Detect which cell encompasses the target text, then output its [x, y] center coordinate. 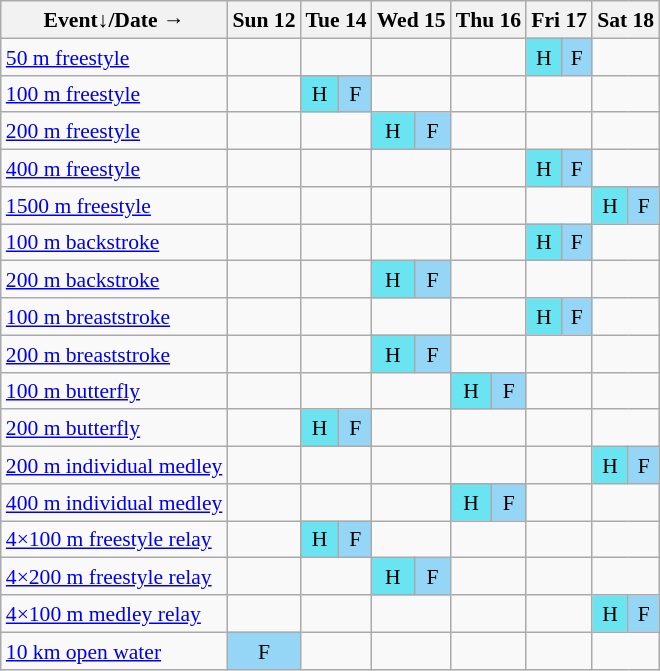
Wed 15 [412, 20]
4×100 m medley relay [114, 614]
Sun 12 [264, 20]
4×200 m freestyle relay [114, 576]
100 m freestyle [114, 94]
50 m freestyle [114, 56]
Sat 18 [626, 20]
100 m backstroke [114, 242]
200 m backstroke [114, 280]
200 m breaststroke [114, 354]
Event↓/Date → [114, 20]
4×100 m freestyle relay [114, 538]
100 m breaststroke [114, 316]
200 m individual medley [114, 464]
400 m freestyle [114, 168]
1500 m freestyle [114, 204]
400 m individual medley [114, 502]
Thu 16 [489, 20]
10 km open water [114, 650]
100 m butterfly [114, 390]
Fri 17 [559, 20]
200 m freestyle [114, 130]
200 m butterfly [114, 428]
Tue 14 [336, 20]
